Detect which cell encompasses the target text, then output its (x, y) center coordinate. 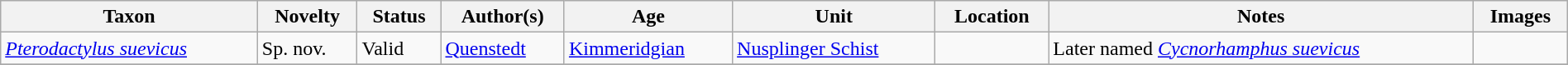
Status (399, 17)
Author(s) (503, 17)
Location (992, 17)
Age (648, 17)
Later named Cycnorhamphus suevicus (1261, 48)
Pterodactylus suevicus (129, 48)
Quenstedt (503, 48)
Taxon (129, 17)
Nusplinger Schist (834, 48)
Notes (1261, 17)
Sp. nov. (308, 48)
Unit (834, 17)
Kimmeridgian (648, 48)
Novelty (308, 17)
Valid (399, 48)
Images (1521, 17)
